Pinpoint the cell where the given text exists, returning its (x, y) midpoint coordinate. 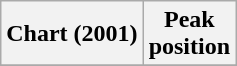
Chart (2001) (72, 34)
Peakposition (189, 34)
